Determine the [x, y] coordinate at the center of the cell enclosing the given text.  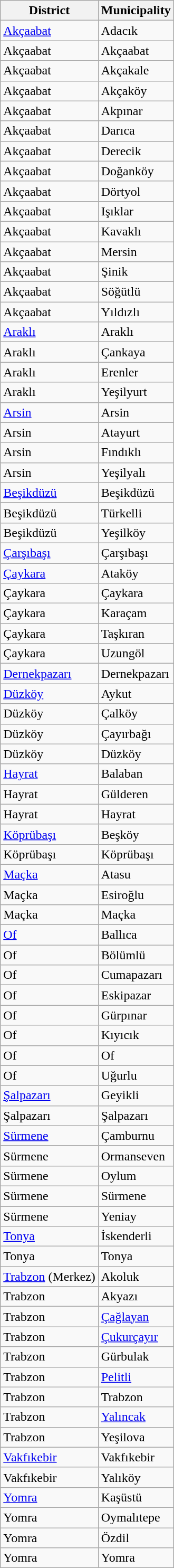
Akoluk [136, 1277]
Yeşilova [136, 1437]
Yeşilyalı [136, 473]
Çukurçayır [136, 1337]
Erenler [136, 372]
Doğanköy [136, 171]
Akyazı [136, 1297]
Gürpınar [136, 1015]
İskenderli [136, 1236]
Taşkıran [136, 634]
Oymalıtepe [136, 1517]
Fındıklı [136, 452]
District [50, 11]
Uzungöl [136, 654]
Atasu [136, 874]
Oylum [136, 1176]
Karaçam [136, 613]
Yıldızlı [136, 312]
Şinik [136, 272]
Geyikli [136, 1095]
Kavaklı [136, 231]
Gülderen [136, 794]
Cumapazarı [136, 975]
Trabzon (Merkez) [50, 1277]
Akpınar [136, 111]
Yalıköy [136, 1477]
Esiroğlu [136, 895]
Çağlayan [136, 1317]
Uğurlu [136, 1075]
Bölümlü [136, 955]
Adacık [136, 31]
Aykut [136, 694]
Çankaya [136, 352]
Balaban [136, 774]
Türkelli [136, 513]
Çayırbağı [136, 734]
Özdil [136, 1538]
Gürbulak [136, 1357]
Yeşilköy [136, 533]
Atayurt [136, 432]
Ballıca [136, 935]
Derecik [136, 151]
Ataköy [136, 573]
Mersin [136, 252]
Çamburnu [136, 1136]
Işıklar [136, 211]
Söğütlü [136, 292]
Ormanseven [136, 1156]
Kaşüstü [136, 1497]
Yeşilyurt [136, 392]
Akçaköy [136, 91]
Beşköy [136, 834]
Pelitli [136, 1377]
Yeniay [136, 1216]
Municipality [136, 11]
Çalköy [136, 714]
Kıyıcık [136, 1035]
Dörtyol [136, 191]
Eskipazar [136, 995]
Darıca [136, 131]
Akçakale [136, 71]
Yalıncak [136, 1417]
